Provide the [X, Y] coordinate of the cell's center where the given text is located.  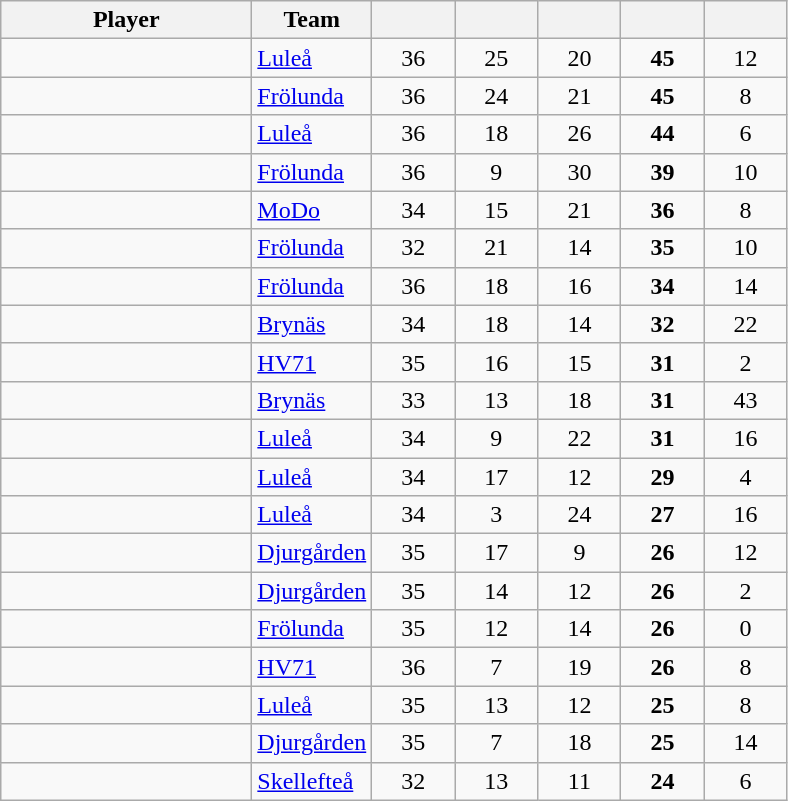
Team [312, 20]
3 [496, 515]
MoDo [312, 210]
39 [662, 172]
29 [662, 477]
19 [580, 667]
0 [746, 629]
27 [662, 515]
20 [580, 58]
30 [580, 172]
11 [580, 781]
43 [746, 400]
Player [126, 20]
44 [662, 134]
33 [414, 400]
4 [746, 477]
Skellefteå [312, 781]
